Extract the (x, y) coordinate from the center of the cell holding the provided text.  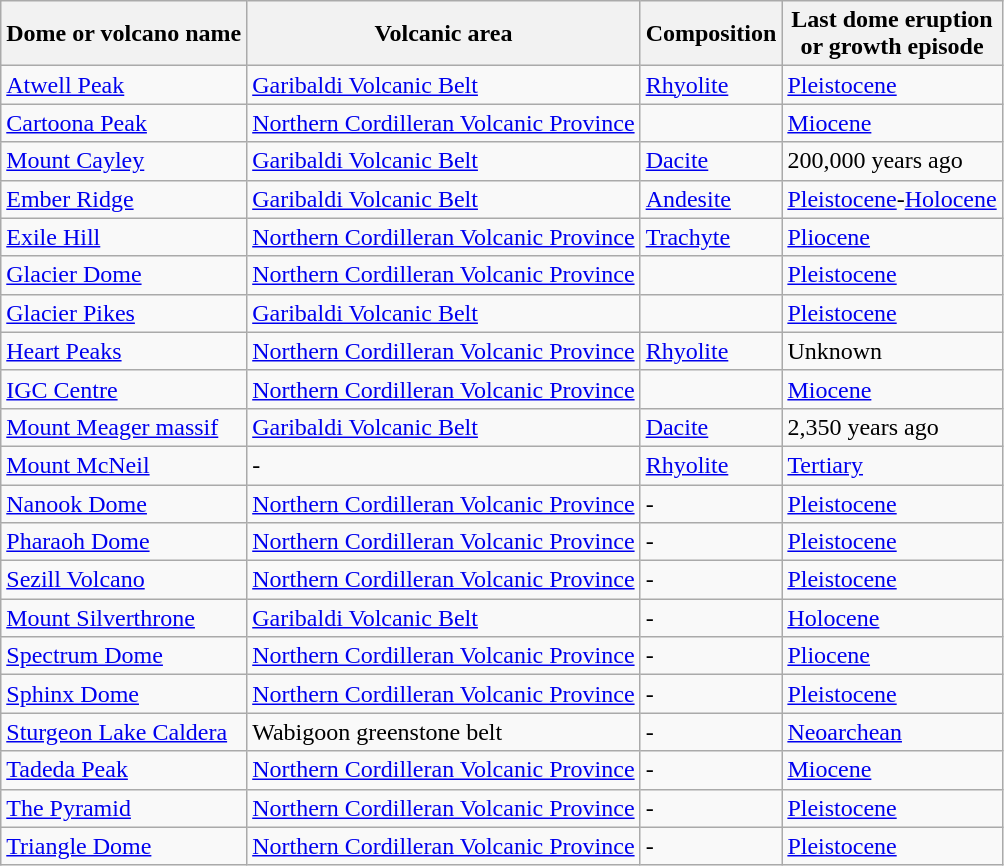
2,350 years ago (892, 427)
Dome or volcano name (124, 34)
Spectrum Dome (124, 656)
Composition (711, 34)
Unknown (892, 351)
200,000 years ago (892, 161)
Wabigoon greenstone belt (444, 732)
Ember Ridge (124, 199)
Trachyte (711, 237)
Pharaoh Dome (124, 542)
Cartoona Peak (124, 123)
Sezill Volcano (124, 580)
Mount Silverthrone (124, 618)
Glacier Pikes (124, 313)
Tertiary (892, 465)
Heart Peaks (124, 351)
IGC Centre (124, 389)
Andesite (711, 199)
Sphinx Dome (124, 694)
Glacier Dome (124, 275)
The Pyramid (124, 808)
Mount Cayley (124, 161)
Exile Hill (124, 237)
Holocene (892, 618)
Mount Meager massif (124, 427)
Tadeda Peak (124, 770)
Triangle Dome (124, 846)
Mount McNeil (124, 465)
Volcanic area (444, 34)
Neoarchean (892, 732)
Nanook Dome (124, 503)
Atwell Peak (124, 85)
Pleistocene-Holocene (892, 199)
Sturgeon Lake Caldera (124, 732)
Last dome eruptionor growth episode (892, 34)
